Determine the (x, y) coordinate at the center of the cell enclosing the given text.  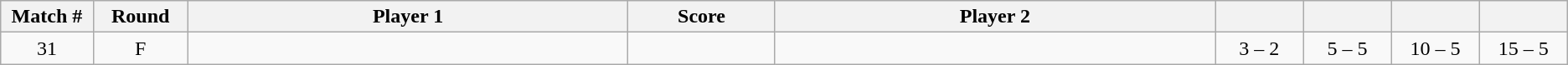
3 – 2 (1260, 48)
Player 1 (408, 17)
15 – 5 (1523, 48)
5 – 5 (1347, 48)
F (141, 48)
Score (702, 17)
Round (141, 17)
31 (47, 48)
Match # (47, 17)
10 – 5 (1436, 48)
Player 2 (995, 17)
